Scan for the cell matching the given text and deliver its (x, y) coordinate at center. 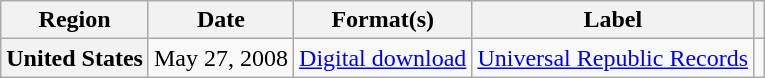
Digital download (383, 58)
United States (75, 58)
Format(s) (383, 20)
Date (220, 20)
Universal Republic Records (613, 58)
Label (613, 20)
Region (75, 20)
May 27, 2008 (220, 58)
